Provide the (X, Y) coordinate of the cell's center where the given text is located.  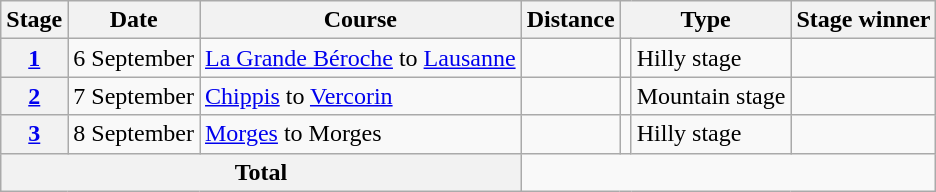
Chippis to Vercorin (361, 96)
Morges to Morges (361, 134)
1 (34, 58)
La Grande Béroche to Lausanne (361, 58)
8 September (134, 134)
3 (34, 134)
Distance (570, 20)
Mountain stage (711, 96)
Total (261, 172)
6 September (134, 58)
Course (361, 20)
2 (34, 96)
Stage (34, 20)
Stage winner (864, 20)
7 September (134, 96)
Type (706, 20)
Date (134, 20)
